Return the [X, Y] coordinate for the center point of the cell that contains the specified text.  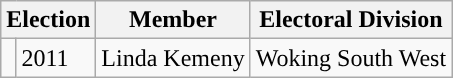
2011 [56, 58]
Linda Kemeny [173, 58]
Member [173, 20]
Election [48, 20]
Electoral Division [350, 20]
Woking South West [350, 58]
